Provide the (X, Y) coordinate of the cell's center where the given text is located.  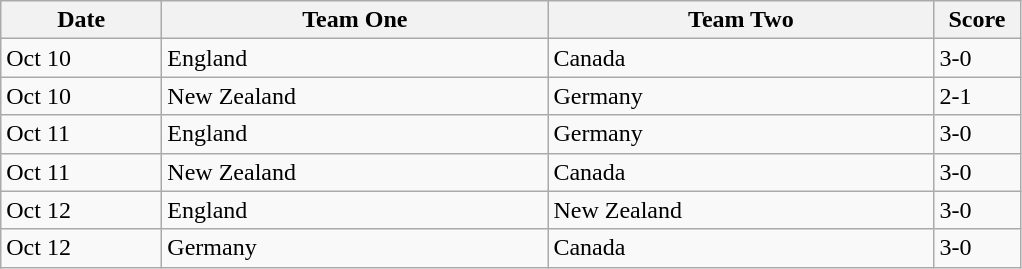
Team One (355, 20)
Date (82, 20)
Team Two (741, 20)
2-1 (977, 96)
Score (977, 20)
